Detect which cell encompasses the target text, then output its (X, Y) center coordinate. 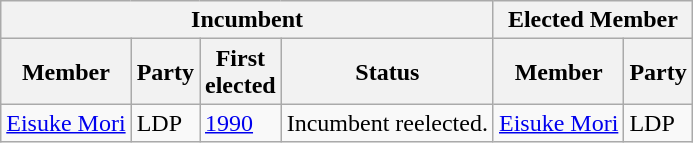
Incumbent (248, 20)
Incumbent reelected. (387, 123)
Elected Member (592, 20)
Status (387, 72)
1990 (241, 123)
Firstelected (241, 72)
